Find where the given text appears and provide that cell's center as (x, y) coordinate. 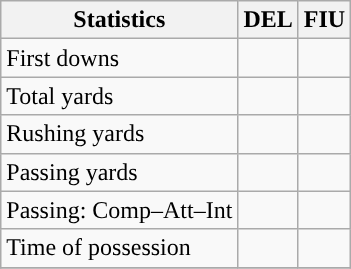
Rushing yards (120, 134)
Passing: Comp–Att–Int (120, 210)
Statistics (120, 20)
Total yards (120, 96)
FIU (324, 20)
First downs (120, 58)
DEL (268, 20)
Time of possession (120, 248)
Passing yards (120, 172)
